Return the (X, Y) coordinate for the center point of the cell that contains the specified text.  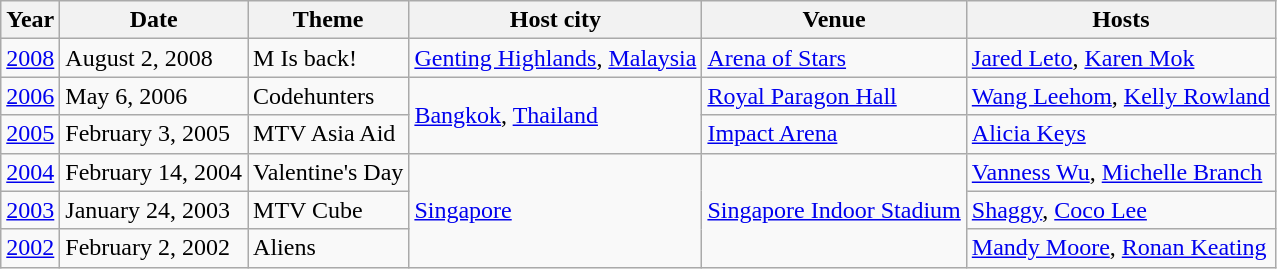
August 2, 2008 (154, 58)
Arena of Stars (834, 58)
M Is back! (328, 58)
January 24, 2003 (154, 210)
February 14, 2004 (154, 172)
Host city (556, 20)
Theme (328, 20)
Hosts (1120, 20)
May 6, 2006 (154, 96)
Singapore (556, 210)
2004 (30, 172)
February 3, 2005 (154, 134)
MTV Asia Aid (328, 134)
Valentine's Day (328, 172)
2008 (30, 58)
2005 (30, 134)
Shaggy, Coco Lee (1120, 210)
Genting Highlands, Malaysia (556, 58)
Venue (834, 20)
Vanness Wu, Michelle Branch (1120, 172)
Singapore Indoor Stadium (834, 210)
Jared Leto, Karen Mok (1120, 58)
Year (30, 20)
2006 (30, 96)
Wang Leehom, Kelly Rowland (1120, 96)
Impact Arena (834, 134)
Alicia Keys (1120, 134)
Bangkok, Thailand (556, 115)
2002 (30, 248)
Royal Paragon Hall (834, 96)
Date (154, 20)
MTV Cube (328, 210)
Codehunters (328, 96)
Aliens (328, 248)
2003 (30, 210)
Mandy Moore, Ronan Keating (1120, 248)
February 2, 2002 (154, 248)
